Identify which cell holds the provided text, then report its [X, Y] central coordinate. 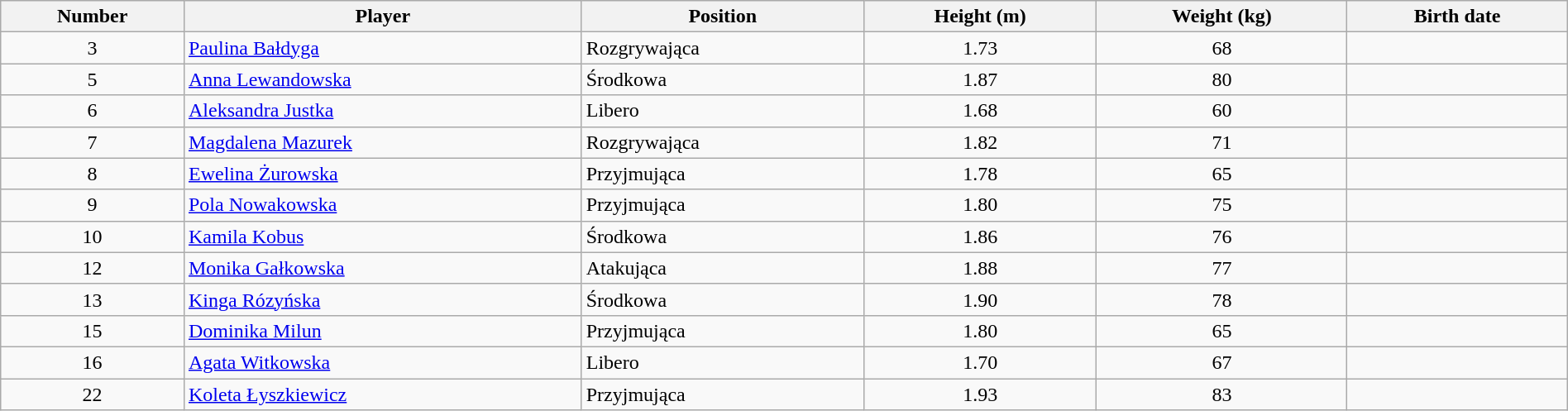
7 [93, 142]
15 [93, 331]
71 [1222, 142]
9 [93, 205]
Position [723, 17]
16 [93, 362]
77 [1222, 268]
60 [1222, 111]
Atakująca [723, 268]
67 [1222, 362]
76 [1222, 237]
10 [93, 237]
Kamila Kobus [382, 237]
75 [1222, 205]
1.86 [979, 237]
1.68 [979, 111]
Koleta Łyszkiewicz [382, 394]
68 [1222, 48]
Weight (kg) [1222, 17]
1.78 [979, 174]
Paulina Bałdyga [382, 48]
1.87 [979, 79]
3 [93, 48]
Monika Gałkowska [382, 268]
78 [1222, 299]
8 [93, 174]
83 [1222, 394]
Number [93, 17]
Dominika Milun [382, 331]
Player [382, 17]
Height (m) [979, 17]
22 [93, 394]
13 [93, 299]
1.90 [979, 299]
1.82 [979, 142]
5 [93, 79]
Aleksandra Justka [382, 111]
Pola Nowakowska [382, 205]
1.70 [979, 362]
Agata Witkowska [382, 362]
1.73 [979, 48]
Ewelina Żurowska [382, 174]
80 [1222, 79]
Anna Lewandowska [382, 79]
1.88 [979, 268]
1.93 [979, 394]
Magdalena Mazurek [382, 142]
6 [93, 111]
Birth date [1457, 17]
Kinga Rózyńska [382, 299]
12 [93, 268]
